Detect which cell encompasses the target text, then output its [x, y] center coordinate. 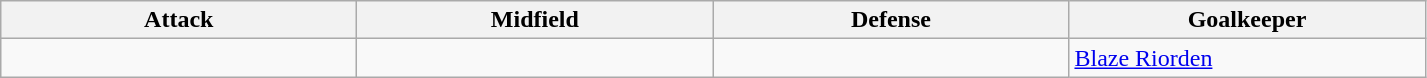
Blaze Riorden [1247, 58]
Goalkeeper [1247, 20]
Attack [179, 20]
Midfield [535, 20]
Defense [891, 20]
